Output the [x, y] coordinate of the center of the cell containing the given text.  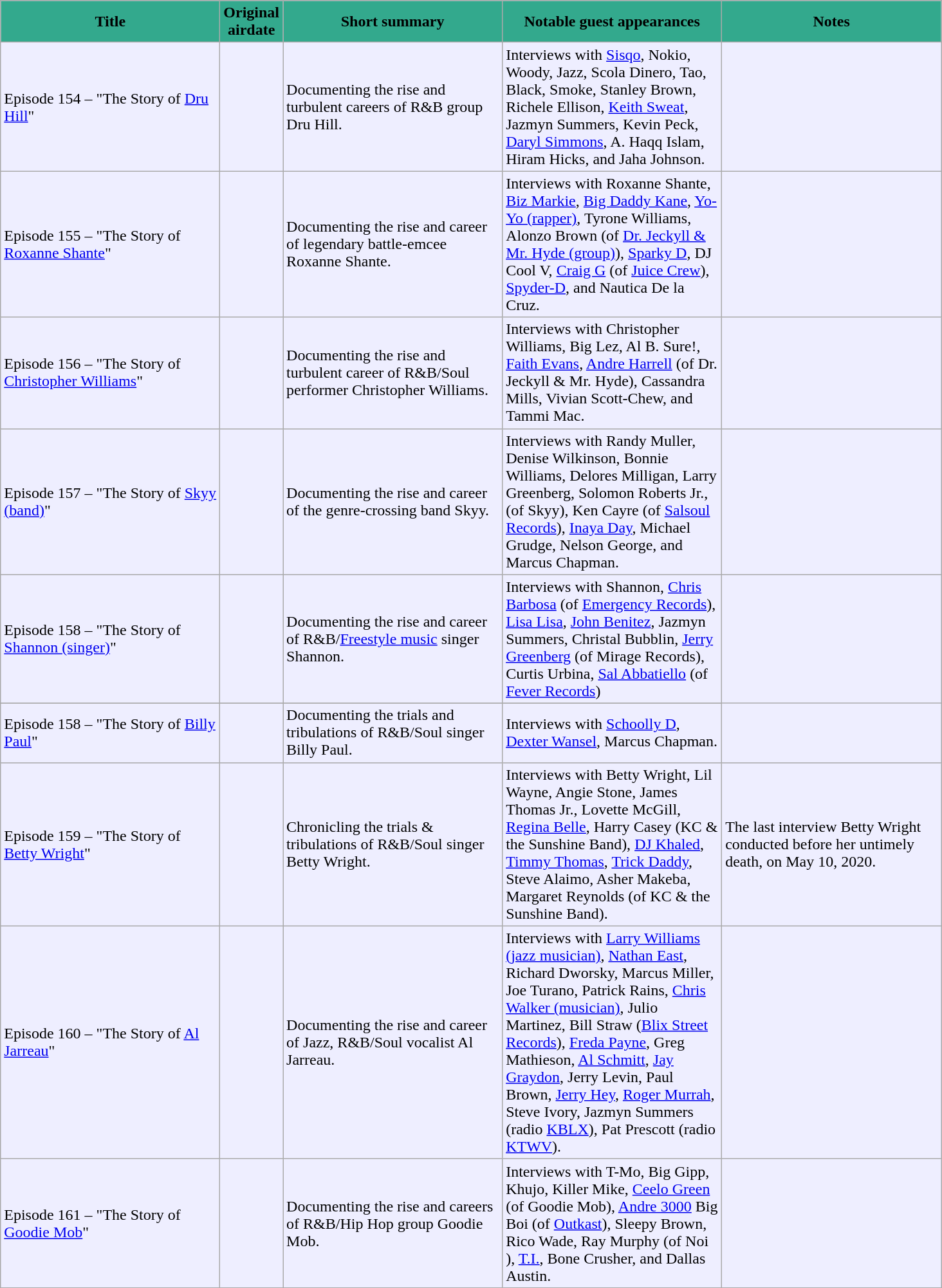
Original airdate [252, 22]
Notes [831, 22]
Documenting the trials and tribulations of R&B/Soul singer Billy Paul. [392, 733]
Episode 161 – "The Story of Goodie Mob" [111, 1223]
Episode 158 – "The Story of Shannon (singer)" [111, 639]
Documenting the rise and turbulent careers of R&B group Dru Hill. [392, 107]
Episode 154 – "The Story of Dru Hill" [111, 107]
Episode 159 – "The Story of Betty Wright" [111, 844]
Notable guest appearances [613, 22]
Episode 156 – "The Story of Christopher Williams" [111, 373]
Documenting the rise and career of legendary battle-emcee Roxanne Shante. [392, 244]
Documenting the rise and careers of R&B/Hip Hop group Goodie Mob. [392, 1223]
The last interview Betty Wright conducted before her untimely death, on May 10, 2020. [831, 844]
Documenting the rise and career of Jazz, R&B/Soul vocalist Al Jarreau. [392, 1042]
Episode 157 – "The Story of Skyy (band)" [111, 502]
Title [111, 22]
Episode 158 – "The Story of Billy Paul" [111, 733]
Documenting the rise and career of R&B/Freestyle music singer Shannon. [392, 639]
Chronicling the trials & tribulations of R&B/Soul singer Betty Wright. [392, 844]
Documenting the rise and career of the genre-crossing band Skyy. [392, 502]
Interviews with Schoolly D, Dexter Wansel, Marcus Chapman. [613, 733]
Episode 160 – "The Story of Al Jarreau" [111, 1042]
Documenting the rise and turbulent career of R&B/Soul performer Christopher Williams. [392, 373]
Short summary [392, 22]
Episode 155 – "The Story of Roxanne Shante" [111, 244]
